Pinpoint the cell where the given text exists, returning its (X, Y) midpoint coordinate. 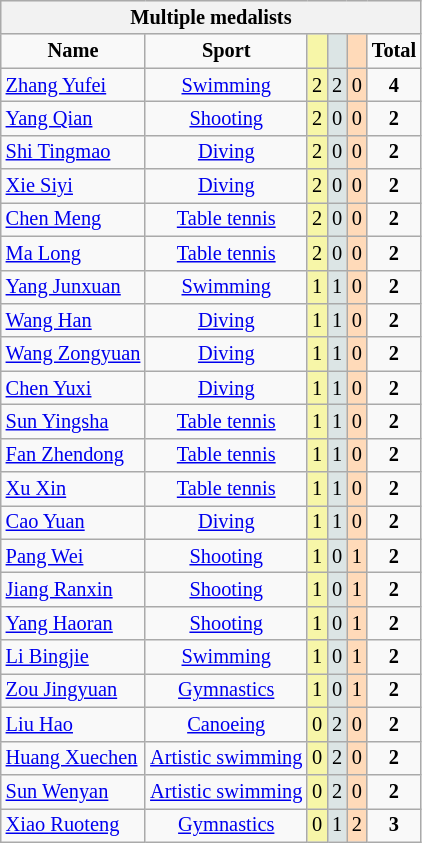
Sport (226, 51)
Xu Xin (73, 489)
Xiao Ruoteng (73, 825)
Jiang Ranxin (73, 589)
Wang Han (73, 320)
Liu Hao (73, 724)
Yang Qian (73, 118)
Zou Jingyuan (73, 690)
Huang Xuechen (73, 758)
Yang Haoran (73, 623)
Xie Siyi (73, 186)
Sun Wenyan (73, 791)
Shi Tingmao (73, 152)
Chen Meng (73, 219)
Canoeing (226, 724)
Cao Yuan (73, 522)
Total (394, 51)
Pang Wei (73, 556)
Name (73, 51)
Multiple medalists (211, 17)
Ma Long (73, 253)
Chen Yuxi (73, 388)
Yang Junxuan (73, 287)
Li Bingjie (73, 657)
3 (394, 825)
Fan Zhendong (73, 455)
Zhang Yufei (73, 85)
Wang Zongyuan (73, 354)
Sun Yingsha (73, 421)
4 (394, 85)
